Extract the [x, y] coordinate from the center of the cell holding the provided text.  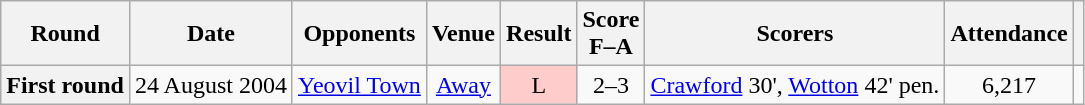
ScoreF–A [611, 34]
Away [463, 85]
Venue [463, 34]
Attendance [1009, 34]
L [539, 85]
2–3 [611, 85]
24 August 2004 [210, 85]
Crawford 30', Wotton 42' pen. [795, 85]
Date [210, 34]
Opponents [359, 34]
Result [539, 34]
Scorers [795, 34]
Yeovil Town [359, 85]
First round [66, 85]
6,217 [1009, 85]
Round [66, 34]
